Locate the cell with the specified text and output its (X, Y) center coordinate. 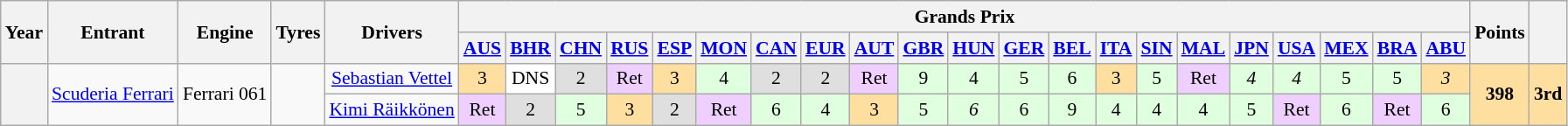
USA (1296, 48)
ESP (674, 48)
DNS (530, 79)
MON (724, 48)
Engine (226, 31)
Scuderia Ferrari (113, 94)
BHR (530, 48)
GBR (923, 48)
ITA (1116, 48)
Drivers (392, 31)
SIN (1157, 48)
AUT (875, 48)
Grands Prix (965, 17)
BEL (1072, 48)
RUS (630, 48)
GER (1023, 48)
CAN (777, 48)
3rd (1548, 94)
AUS (483, 48)
EUR (826, 48)
JPN (1251, 48)
Tyres (297, 31)
398 (1500, 94)
Sebastian Vettel (392, 79)
Points (1500, 31)
Kimi Räikkönen (392, 110)
MAL (1203, 48)
BRA (1397, 48)
CHN (581, 48)
Ferrari 061 (226, 94)
HUN (973, 48)
ABU (1446, 48)
Entrant (113, 31)
Year (24, 31)
MEX (1346, 48)
